From the cell containing the given text, extract its center point as (X, Y) coordinate. 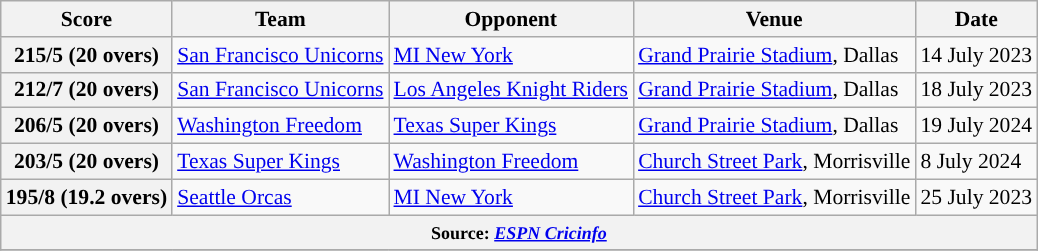
19 July 2024 (976, 126)
212/7 (20 overs) (86, 90)
Seattle Orcas (280, 197)
Date (976, 19)
8 July 2024 (976, 162)
Source: ESPN Cricinfo (519, 233)
215/5 (20 overs) (86, 55)
Venue (774, 19)
206/5 (20 overs) (86, 126)
195/8 (19.2 overs) (86, 197)
Los Angeles Knight Riders (510, 90)
Opponent (510, 19)
203/5 (20 overs) (86, 162)
25 July 2023 (976, 197)
Score (86, 19)
18 July 2023 (976, 90)
Team (280, 19)
14 July 2023 (976, 55)
